Pinpoint the cell where the given text exists, returning its (X, Y) midpoint coordinate. 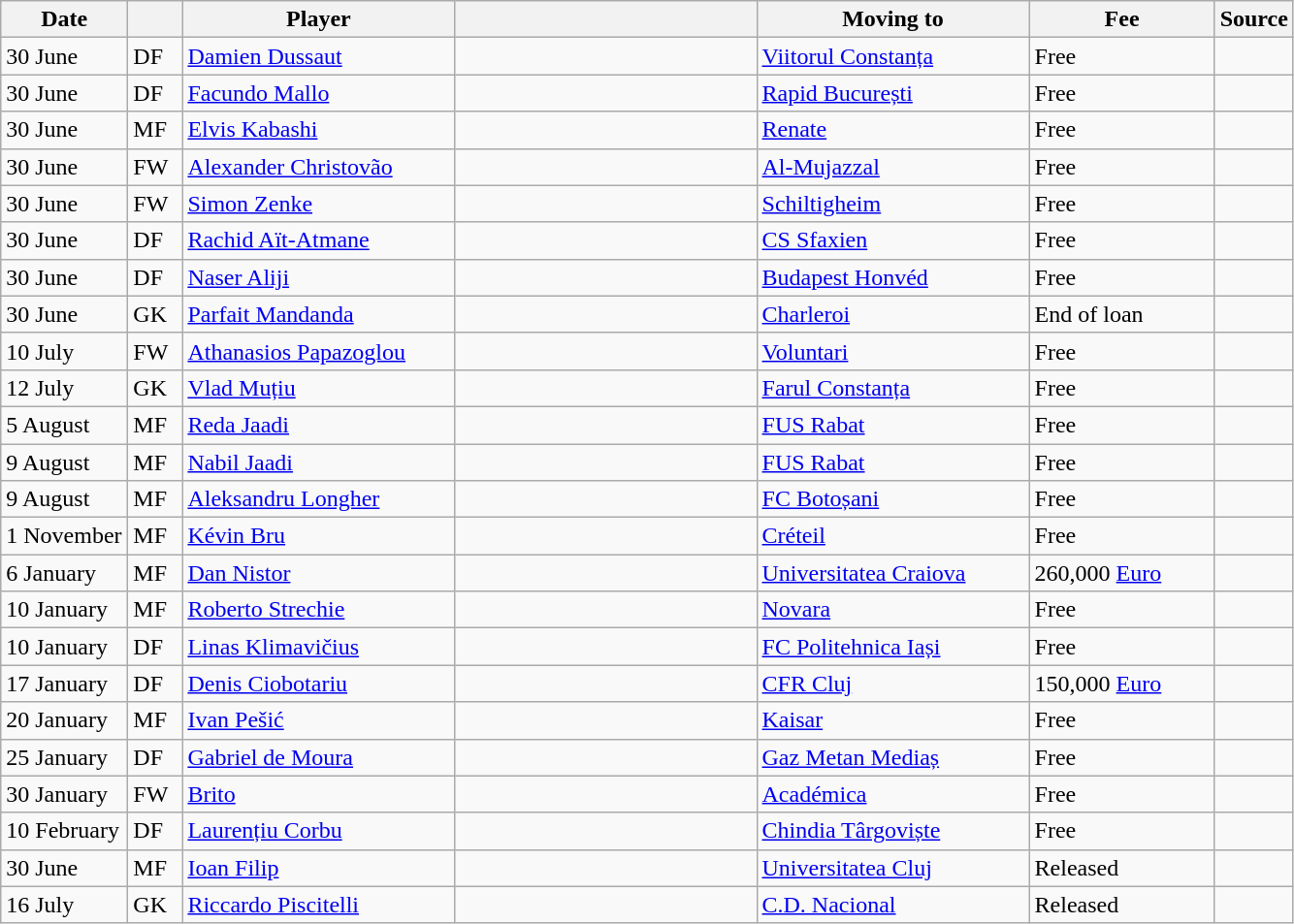
Player (318, 19)
Roberto Strechie (318, 610)
Ioan Filip (318, 868)
Créteil (892, 536)
Nabil Jaadi (318, 462)
20 January (64, 720)
Aleksandru Longher (318, 499)
Universitatea Craiova (892, 573)
Chindia Târgoviște (892, 831)
Universitatea Cluj (892, 868)
17 January (64, 684)
CS Sfaxien (892, 240)
Farul Constanța (892, 388)
FC Botoșani (892, 499)
Budapest Honvéd (892, 277)
Source (1253, 19)
Al-Mujazzal (892, 167)
Parfait Mandanda (318, 314)
30 January (64, 794)
Rachid Aït-Atmane (318, 240)
Ivan Pešić (318, 720)
End of loan (1121, 314)
1 November (64, 536)
Renate (892, 130)
Académica (892, 794)
Novara (892, 610)
Riccardo Piscitelli (318, 905)
Vlad Muțiu (318, 388)
10 February (64, 831)
Viitorul Constanța (892, 56)
Kaisar (892, 720)
260,000 Euro (1121, 573)
Linas Klimavičius (318, 647)
150,000 Euro (1121, 684)
Elvis Kabashi (318, 130)
Brito (318, 794)
16 July (64, 905)
CFR Cluj (892, 684)
5 August (64, 425)
Laurențiu Corbu (318, 831)
FC Politehnica Iași (892, 647)
Schiltigheim (892, 204)
Gaz Metan Mediaș (892, 757)
Rapid București (892, 93)
Kévin Bru (318, 536)
Charleroi (892, 314)
C.D. Nacional (892, 905)
Reda Jaadi (318, 425)
Denis Ciobotariu (318, 684)
Alexander Christovão (318, 167)
Simon Zenke (318, 204)
Gabriel de Moura (318, 757)
10 July (64, 351)
Athanasios Papazoglou (318, 351)
Dan Nistor (318, 573)
Date (64, 19)
Naser Aliji (318, 277)
Fee (1121, 19)
25 January (64, 757)
Facundo Mallo (318, 93)
Damien Dussaut (318, 56)
Moving to (892, 19)
6 January (64, 573)
Voluntari (892, 351)
12 July (64, 388)
